From the cell containing the given text, extract its center point as [x, y] coordinate. 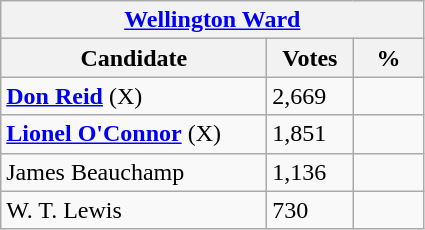
James Beauchamp [134, 172]
730 [310, 210]
Wellington Ward [212, 20]
Lionel O'Connor (X) [134, 134]
Don Reid (X) [134, 96]
W. T. Lewis [134, 210]
Candidate [134, 58]
% [388, 58]
1,136 [310, 172]
2,669 [310, 96]
Votes [310, 58]
1,851 [310, 134]
